Extract the (x, y) coordinate from the center of the cell holding the provided text.  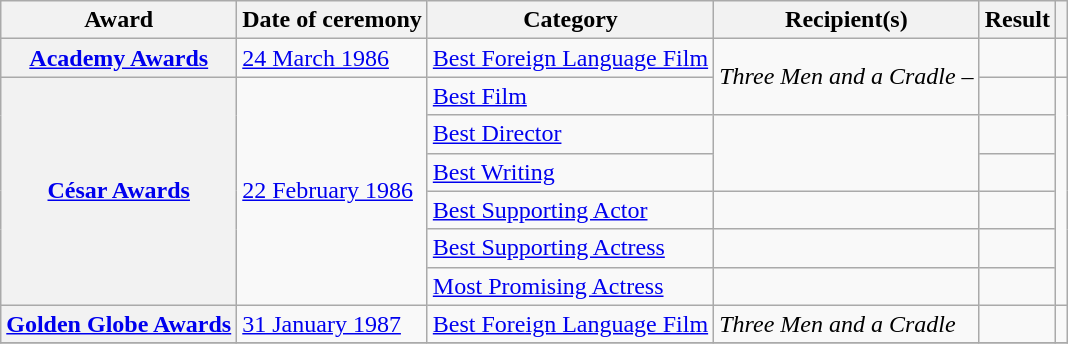
César Awards (119, 191)
Three Men and a Cradle (846, 324)
24 March 1986 (332, 58)
Best Writing (570, 172)
Best Director (570, 134)
Golden Globe Awards (119, 324)
Best Film (570, 96)
Most Promising Actress (570, 286)
Category (570, 20)
Best Supporting Actress (570, 248)
22 February 1986 (332, 191)
Award (119, 20)
31 January 1987 (332, 324)
Result (1017, 20)
Best Supporting Actor (570, 210)
Recipient(s) (846, 20)
Academy Awards (119, 58)
Date of ceremony (332, 20)
Three Men and a Cradle – (846, 77)
